Locate the cell with the specified text and output its [x, y] center coordinate. 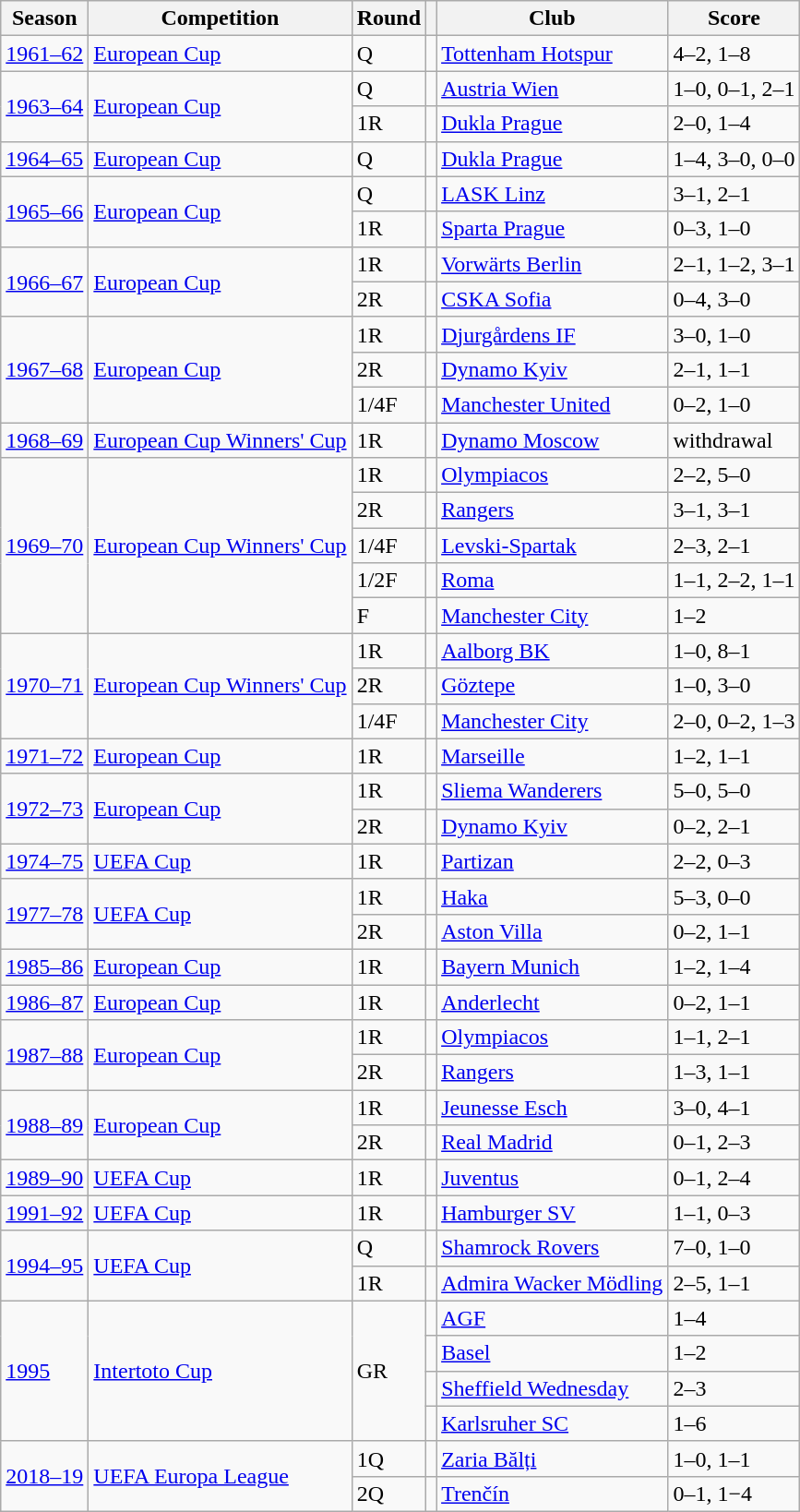
1991–92 [44, 1213]
1–3, 1–1 [734, 1073]
CSKA Sofia [552, 299]
2018–19 [44, 1476]
Real Madrid [552, 1143]
3–1, 3–1 [734, 510]
3–1, 2–1 [734, 194]
0–4, 3–0 [734, 299]
0–3, 1–0 [734, 229]
1987–88 [44, 1055]
Shamrock Rovers [552, 1248]
1974–75 [44, 861]
2–0, 1–4 [734, 124]
5–3, 0–0 [734, 896]
Jeunesse Esch [552, 1108]
1986–87 [44, 1002]
5–0, 5–0 [734, 791]
Zaria Bălți [552, 1458]
0–1, 1−4 [734, 1494]
Roma [552, 581]
Intertoto Cup [220, 1371]
Levski-Spartak [552, 546]
Marseille [552, 756]
1989–90 [44, 1178]
Göztepe [552, 686]
Aalborg BK [552, 651]
2–2, 0–3 [734, 861]
2Q [388, 1494]
Sliema Wanderers [552, 791]
F [388, 616]
1–0, 3–0 [734, 686]
Manchester United [552, 404]
1969–70 [44, 546]
2–3 [734, 1388]
Score [734, 18]
1/2F [388, 581]
Haka [552, 896]
0–2, 1–0 [734, 404]
Partizan [552, 861]
Juventus [552, 1178]
1966–67 [44, 282]
Sheffield Wednesday [552, 1388]
1–4 [734, 1318]
AGF [552, 1318]
Sparta Prague [552, 229]
Tottenham Hotspur [552, 54]
1–1, 0–3 [734, 1213]
1–1, 2–1 [734, 1038]
0–1, 2–3 [734, 1143]
1977–78 [44, 914]
1–0, 0–1, 2–1 [734, 89]
Austria Wien [552, 89]
1995 [44, 1371]
1964–65 [44, 159]
1–2, 1–4 [734, 966]
1–0, 8–1 [734, 651]
Bayern Munich [552, 966]
1994–95 [44, 1266]
Club [552, 18]
1968–69 [44, 440]
Dynamo Moscow [552, 440]
LASK Linz [552, 194]
0–2, 2–1 [734, 826]
2–5, 1–1 [734, 1283]
2–0, 0–2, 1–3 [734, 721]
1961–62 [44, 54]
1–4, 3–0, 0–0 [734, 159]
withdrawal [734, 440]
1988–89 [44, 1125]
Vorwärts Berlin [552, 264]
Karlsruher SC [552, 1423]
3–0, 1–0 [734, 334]
1967–68 [44, 369]
1–2, 1–1 [734, 756]
1985–86 [44, 966]
Aston Villa [552, 931]
7–0, 1–0 [734, 1248]
UEFA Europa League [220, 1476]
1Q [388, 1458]
Round [388, 18]
1965–66 [44, 211]
2–1, 1–2, 3–1 [734, 264]
2–2, 5–0 [734, 475]
2–1, 1–1 [734, 369]
Trenčín [552, 1494]
1963–64 [44, 106]
Competition [220, 18]
Djurgårdens IF [552, 334]
Season [44, 18]
1–6 [734, 1423]
Basel [552, 1353]
1–0, 1–1 [734, 1458]
2–3, 2–1 [734, 546]
4–2, 1–8 [734, 54]
GR [388, 1371]
1971–72 [44, 756]
Admira Wacker Mödling [552, 1283]
0–1, 2–4 [734, 1178]
1–1, 2–2, 1–1 [734, 581]
3–0, 4–1 [734, 1108]
Anderlecht [552, 1002]
Hamburger SV [552, 1213]
1970–71 [44, 686]
1972–73 [44, 809]
